Output the [x, y] coordinate of the center of the cell containing the given text.  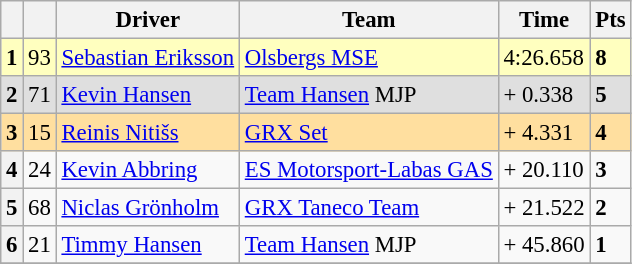
Time [544, 20]
71 [40, 95]
93 [40, 58]
68 [40, 208]
+ 21.522 [544, 208]
+ 4.331 [544, 133]
15 [40, 133]
Timmy Hansen [148, 245]
Team [368, 20]
Kevin Hansen [148, 95]
GRX Taneco Team [368, 208]
Reinis Nitišs [148, 133]
8 [610, 58]
Kevin Abbring [148, 170]
ES Motorsport-Labas GAS [368, 170]
Olsbergs MSE [368, 58]
Driver [148, 20]
+ 20.110 [544, 170]
GRX Set [368, 133]
Niclas Grönholm [148, 208]
+ 0.338 [544, 95]
24 [40, 170]
Pts [610, 20]
4:26.658 [544, 58]
Sebastian Eriksson [148, 58]
6 [12, 245]
21 [40, 245]
+ 45.860 [544, 245]
